Extract the (X, Y) coordinate from the center of the cell holding the provided text.  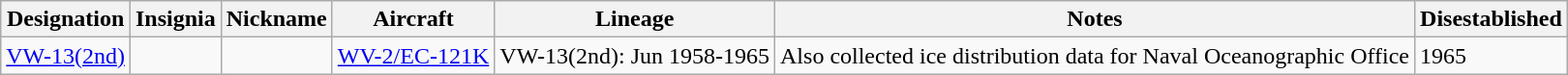
VW-13(2nd): Jun 1958-1965 (635, 56)
Disestablished (1492, 19)
Notes (1096, 19)
Also collected ice distribution data for Naval Oceanographic Office (1096, 56)
Nickname (277, 19)
1965 (1492, 56)
Insignia (175, 19)
Aircraft (413, 19)
WV-2/EC-121K (413, 56)
Lineage (635, 19)
VW-13(2nd) (66, 56)
Designation (66, 19)
